Search for the cell housing the specified text and yield its (x, y) center coordinate. 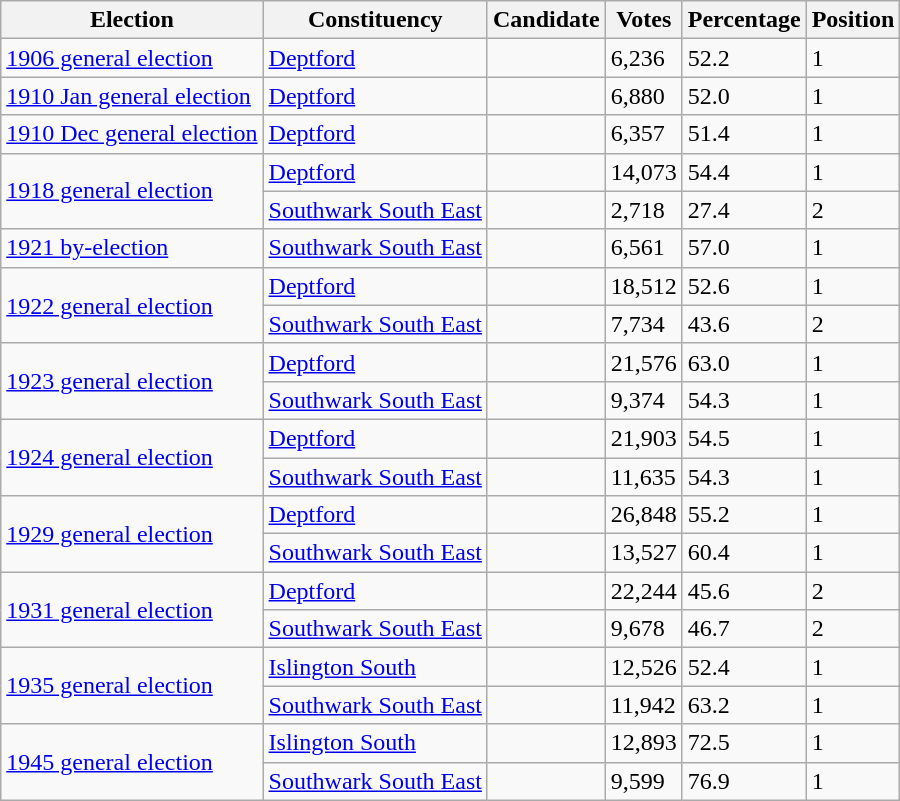
1922 general election (132, 305)
54.4 (744, 172)
1918 general election (132, 191)
1924 general election (132, 457)
9,599 (644, 781)
7,734 (644, 324)
1910 Jan general election (132, 96)
63.0 (744, 362)
Position (853, 20)
27.4 (744, 210)
9,678 (644, 629)
54.5 (744, 438)
52.6 (744, 286)
14,073 (644, 172)
43.6 (744, 324)
76.9 (744, 781)
6,880 (644, 96)
63.2 (744, 705)
1921 by-election (132, 248)
13,527 (644, 553)
21,576 (644, 362)
2,718 (644, 210)
45.6 (744, 591)
12,893 (644, 743)
Election (132, 20)
52.2 (744, 58)
11,635 (644, 477)
9,374 (644, 400)
1929 general election (132, 534)
1931 general election (132, 610)
55.2 (744, 515)
22,244 (644, 591)
6,561 (644, 248)
18,512 (644, 286)
1945 general election (132, 762)
26,848 (644, 515)
Constituency (375, 20)
21,903 (644, 438)
1910 Dec general election (132, 134)
1935 general election (132, 686)
12,526 (644, 667)
Votes (644, 20)
52.4 (744, 667)
6,357 (644, 134)
6,236 (644, 58)
Percentage (744, 20)
11,942 (644, 705)
1906 general election (132, 58)
46.7 (744, 629)
Candidate (546, 20)
72.5 (744, 743)
51.4 (744, 134)
52.0 (744, 96)
60.4 (744, 553)
57.0 (744, 248)
1923 general election (132, 381)
